Return [X, Y] of the center of cell containing provided text 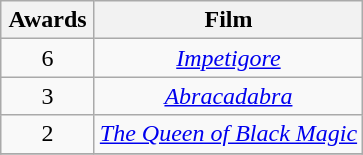
3 [48, 96]
Abracadabra [228, 96]
2 [48, 134]
Film [228, 20]
Impetigore [228, 58]
The Queen of Black Magic [228, 134]
Awards [48, 20]
6 [48, 58]
